Scan for the cell matching the given text and deliver its [X, Y] coordinate at center. 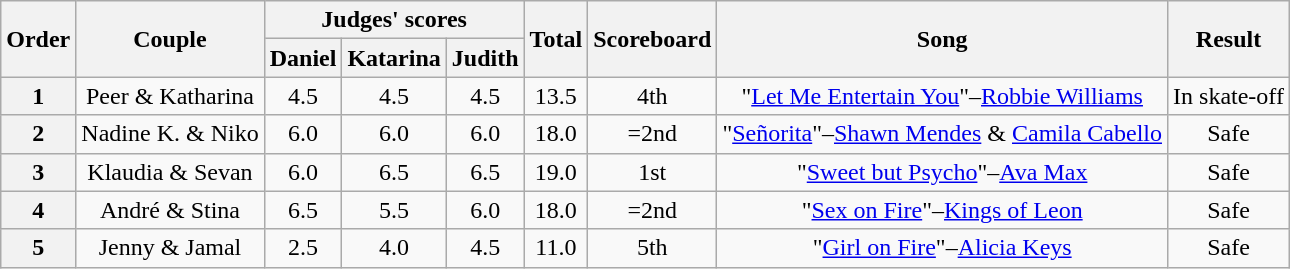
"Sex on Fire"–Kings of Leon [942, 210]
Song [942, 39]
Order [38, 39]
Jenny & Jamal [170, 248]
5.5 [394, 210]
13.5 [556, 96]
"Let Me Entertain You"–Robbie Williams [942, 96]
2 [38, 134]
Nadine K. & Niko [170, 134]
Total [556, 39]
"Girl on Fire"–Alicia Keys [942, 248]
Scoreboard [652, 39]
"Sweet but Psycho"–Ava Max [942, 172]
4 [38, 210]
5 [38, 248]
Judith [485, 58]
4th [652, 96]
Katarina [394, 58]
1st [652, 172]
5th [652, 248]
André & Stina [170, 210]
Result [1229, 39]
4.0 [394, 248]
1 [38, 96]
Judges' scores [394, 20]
3 [38, 172]
Klaudia & Sevan [170, 172]
"Señorita"–Shawn Mendes & Camila Cabello [942, 134]
19.0 [556, 172]
Couple [170, 39]
Daniel [303, 58]
11.0 [556, 248]
2.5 [303, 248]
Peer & Katharina [170, 96]
In skate-off [1229, 96]
